For the text-containing cell, return its midpoint in (X, Y) coordinate format. 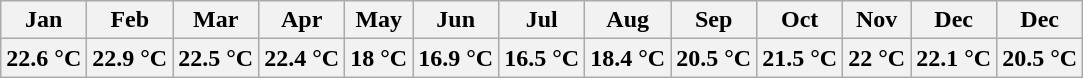
18.4 °C (628, 58)
Apr (302, 20)
22.6 °C (44, 58)
22.5 °C (216, 58)
Jul (542, 20)
22 °C (877, 58)
May (379, 20)
18 °C (379, 58)
22.4 °C (302, 58)
Aug (628, 20)
Mar (216, 20)
Jan (44, 20)
16.9 °C (456, 58)
21.5 °C (800, 58)
Oct (800, 20)
22.1 °C (954, 58)
Nov (877, 20)
22.9 °C (130, 58)
Jun (456, 20)
Feb (130, 20)
Sep (714, 20)
16.5 °C (542, 58)
